Search for the cell housing the specified text and yield its (X, Y) center coordinate. 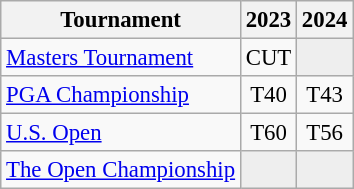
T60 (268, 133)
U.S. Open (121, 133)
T40 (268, 95)
Tournament (121, 20)
2023 (268, 20)
Masters Tournament (121, 58)
PGA Championship (121, 95)
T56 (325, 133)
The Open Championship (121, 170)
CUT (268, 58)
T43 (325, 95)
2024 (325, 20)
